For the text-containing cell, return its midpoint in (X, Y) coordinate format. 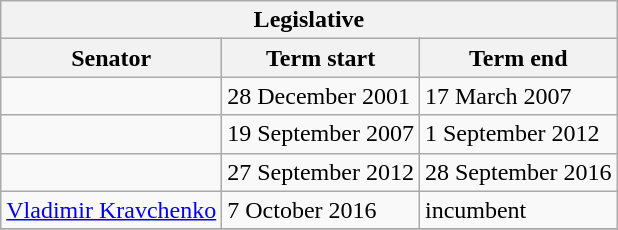
1 September 2012 (518, 134)
Term start (321, 58)
28 December 2001 (321, 96)
28 September 2016 (518, 172)
27 September 2012 (321, 172)
Legislative (309, 20)
Senator (112, 58)
19 September 2007 (321, 134)
Term end (518, 58)
7 October 2016 (321, 210)
Vladimir Kravchenko (112, 210)
incumbent (518, 210)
17 March 2007 (518, 96)
